Pinpoint the cell where the given text exists, returning its [x, y] midpoint coordinate. 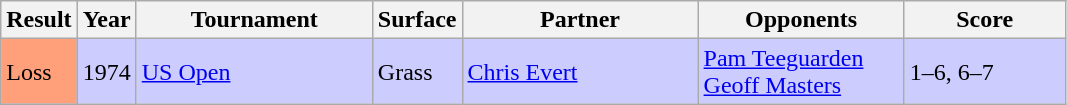
Pam Teeguarden Geoff Masters [801, 72]
Year [106, 20]
1–6, 6–7 [984, 72]
Chris Evert [580, 72]
Tournament [254, 20]
Score [984, 20]
1974 [106, 72]
Surface [417, 20]
Opponents [801, 20]
US Open [254, 72]
Result [39, 20]
Partner [580, 20]
Loss [39, 72]
Grass [417, 72]
